Identify which cell holds the provided text, then report its [x, y] central coordinate. 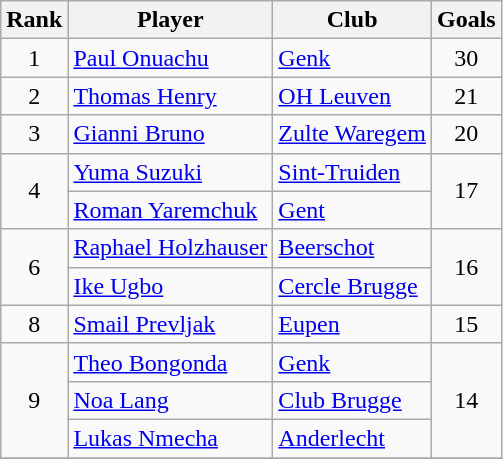
Yuma Suzuki [170, 172]
Club [352, 20]
15 [466, 324]
4 [34, 191]
Lukas Nmecha [170, 438]
2 [34, 96]
Roman Yaremchuk [170, 210]
OH Leuven [352, 96]
Paul Onuachu [170, 58]
9 [34, 400]
Eupen [352, 324]
Rank [34, 20]
Sint-Truiden [352, 172]
Player [170, 20]
21 [466, 96]
14 [466, 400]
3 [34, 134]
6 [34, 267]
Ike Ugbo [170, 286]
Smail Prevljak [170, 324]
Anderlecht [352, 438]
Raphael Holzhauser [170, 248]
Cercle Brugge [352, 286]
Gent [352, 210]
Gianni Bruno [170, 134]
17 [466, 191]
Beerschot [352, 248]
8 [34, 324]
Zulte Waregem [352, 134]
20 [466, 134]
Noa Lang [170, 400]
1 [34, 58]
Thomas Henry [170, 96]
30 [466, 58]
16 [466, 267]
Theo Bongonda [170, 362]
Goals [466, 20]
Club Brugge [352, 400]
